Find where the given text appears and provide that cell's center as (x, y) coordinate. 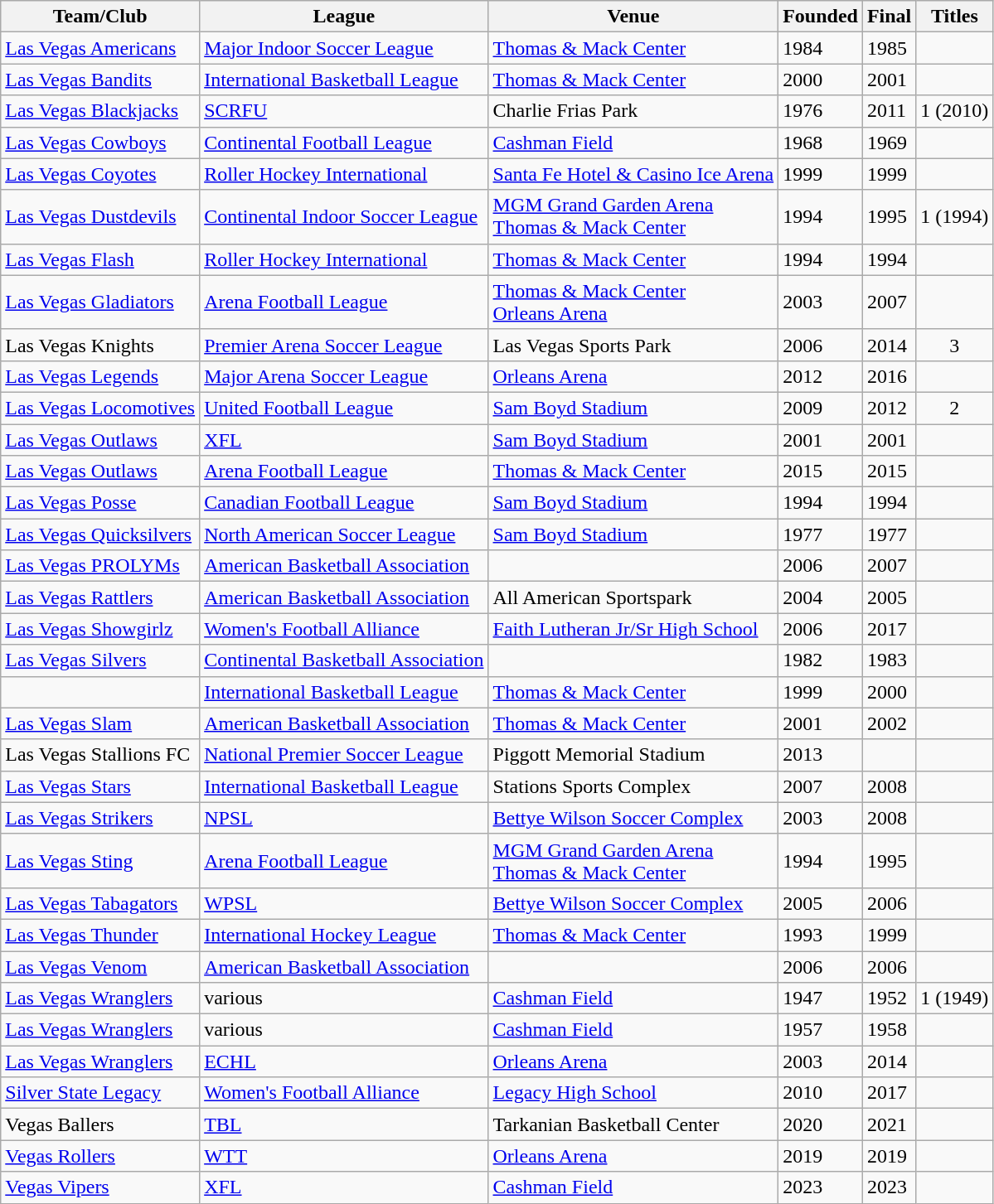
Vegas Rollers (100, 1156)
Las Vegas Stallions FC (100, 755)
Faith Lutheran Jr/Sr High School (633, 629)
Continental Indoor Soccer League (344, 217)
Las Vegas Showgirlz (100, 629)
Major Arena Soccer League (344, 376)
Charlie Frias Park (633, 111)
Legacy High School (633, 1093)
2002 (889, 723)
Las Vegas Flash (100, 259)
WTT (344, 1156)
ECHL (344, 1061)
Titles (955, 17)
Las Vegas Silvers (100, 660)
Las Vegas Blackjacks (100, 111)
2016 (889, 376)
NPSL (344, 818)
Continental Football League (344, 143)
2021 (889, 1124)
1985 (889, 48)
1983 (889, 660)
Founded (821, 17)
Las Vegas Americans (100, 48)
Final (889, 17)
Las Vegas Quicksilvers (100, 534)
1976 (821, 111)
1 (1949) (955, 998)
1993 (821, 935)
Vegas Vipers (100, 1187)
1968 (821, 143)
Las Vegas Slam (100, 723)
Tarkanian Basketball Center (633, 1124)
1952 (889, 998)
1984 (821, 48)
Stations Sports Complex (633, 786)
Venue (633, 17)
Las Vegas Venom (100, 967)
Las Vegas Gladiators (100, 302)
Las Vegas Posse (100, 503)
Las Vegas Sports Park (633, 345)
League (344, 17)
United Football League (344, 408)
Las Vegas PROLYMs (100, 566)
Silver State Legacy (100, 1093)
Las Vegas Cowboys (100, 143)
Canadian Football League (344, 503)
Las Vegas Bandits (100, 80)
Premier Arena Soccer League (344, 345)
2004 (821, 597)
Las Vegas Thunder (100, 935)
Las Vegas Knights (100, 345)
Santa Fe Hotel & Casino Ice Arena (633, 174)
Vegas Ballers (100, 1124)
Las Vegas Stars (100, 786)
2020 (821, 1124)
WPSL (344, 903)
SCRFU (344, 111)
Thomas & Mack CenterOrleans Arena (633, 302)
3 (955, 345)
Piggott Memorial Stadium (633, 755)
Major Indoor Soccer League (344, 48)
National Premier Soccer League (344, 755)
Team/Club (100, 17)
Las Vegas Coyotes (100, 174)
1947 (821, 998)
Las Vegas Legends (100, 376)
Las Vegas Tabagators (100, 903)
2010 (821, 1093)
TBL (344, 1124)
Continental Basketball Association (344, 660)
1958 (889, 1030)
2 (955, 408)
1 (2010) (955, 111)
Las Vegas Sting (100, 860)
1982 (821, 660)
All American Sportspark (633, 597)
1957 (821, 1030)
International Hockey League (344, 935)
Las Vegas Rattlers (100, 597)
1969 (889, 143)
North American Soccer League (344, 534)
2009 (821, 408)
2011 (889, 111)
Las Vegas Dustdevils (100, 217)
Las Vegas Locomotives (100, 408)
Las Vegas Strikers (100, 818)
2013 (821, 755)
1 (1994) (955, 217)
